Search for the cell housing the specified text and yield its (x, y) center coordinate. 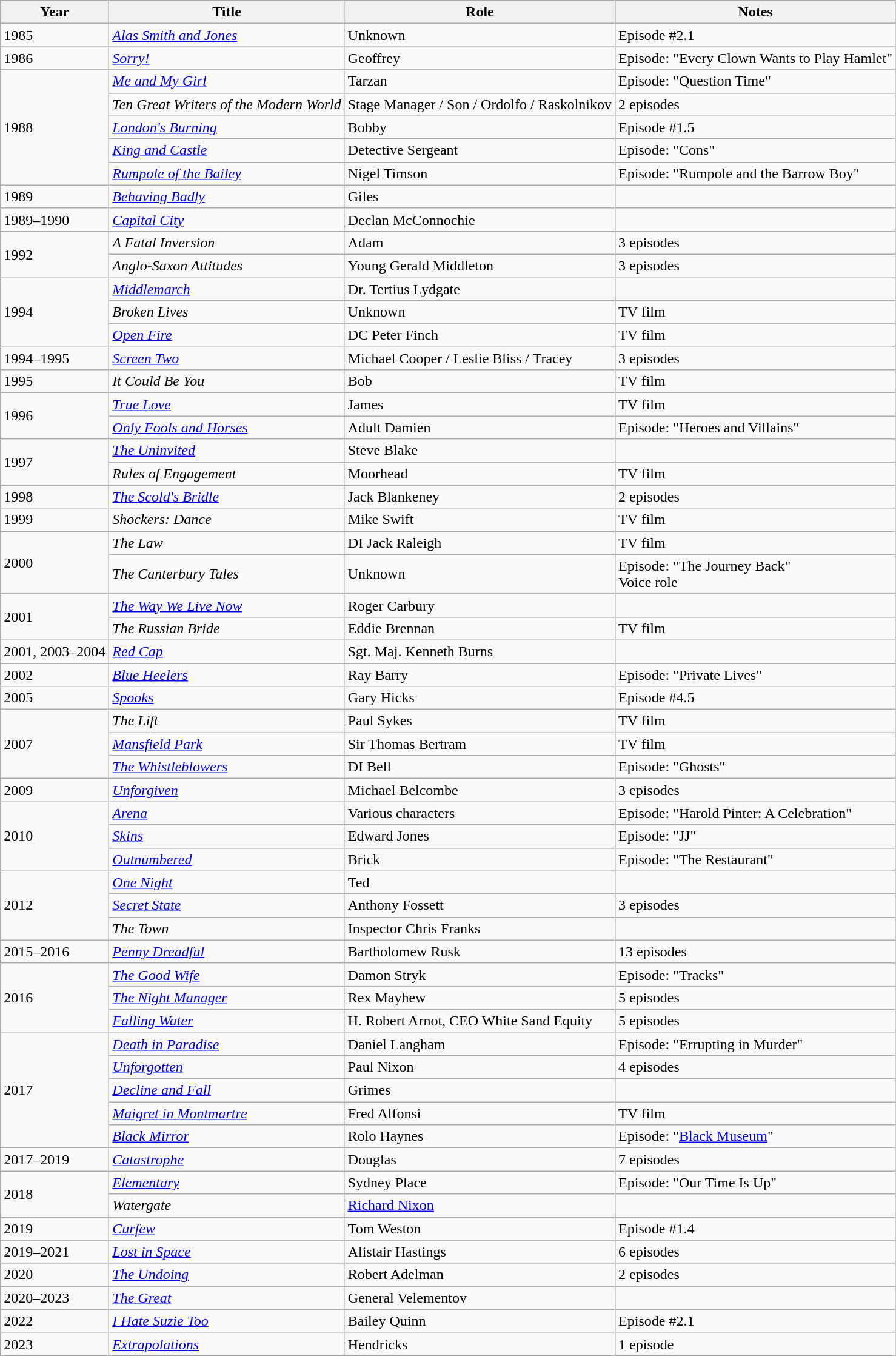
Bobby (480, 127)
2019 (55, 1229)
Title (227, 12)
2018 (55, 1194)
Rumpole of the Bailey (227, 173)
Ten Great Writers of the Modern World (227, 104)
Episode #1.4 (755, 1229)
Bob (480, 381)
Unforgiven (227, 790)
2023 (55, 1344)
Giles (480, 196)
Ted (480, 882)
Gary Hicks (480, 698)
Death in Paradise (227, 1044)
Secret State (227, 905)
Rolo Haynes (480, 1136)
1988 (55, 127)
The Scold's Bridle (227, 497)
1996 (55, 416)
2005 (55, 698)
The Town (227, 928)
Paul Nixon (480, 1067)
Steve Blake (480, 451)
Behaving Badly (227, 196)
1985 (55, 35)
13 episodes (755, 952)
Anglo-Saxon Attitudes (227, 266)
2019–2021 (55, 1252)
Tarzan (480, 81)
Extrapolations (227, 1344)
Episode: "Question Time" (755, 81)
The Way We Live Now (227, 605)
Mike Swift (480, 520)
Nigel Timson (480, 173)
6 episodes (755, 1252)
2002 (55, 675)
2020 (55, 1275)
Detective Sergeant (480, 150)
Richard Nixon (480, 1206)
Lost in Space (227, 1252)
4 episodes (755, 1067)
Me and My Girl (227, 81)
I Hate Suzie Too (227, 1321)
Geoffrey (480, 58)
Brick (480, 859)
Michael Belcombe (480, 790)
Adult Damien (480, 428)
Daniel Langham (480, 1044)
Episode: "Harold Pinter: A Celebration" (755, 813)
Edward Jones (480, 836)
1992 (55, 254)
2001 (55, 617)
Damon Stryk (480, 975)
Episode: "Black Museum" (755, 1136)
2020–2023 (55, 1298)
A Fatal Inversion (227, 243)
The Good Wife (227, 975)
Episode: "The Journey Back"Voice role (755, 574)
DI Jack Raleigh (480, 543)
True Love (227, 404)
2001, 2003–2004 (55, 651)
1997 (55, 462)
2017–2019 (55, 1160)
Douglas (480, 1160)
Notes (755, 12)
Hendricks (480, 1344)
1989–1990 (55, 220)
H. Robert Arnot, CEO White Sand Equity (480, 1021)
1999 (55, 520)
Rex Mayhew (480, 998)
2015–2016 (55, 952)
Curfew (227, 1229)
James (480, 404)
Bailey Quinn (480, 1321)
Penny Dreadful (227, 952)
It Could Be You (227, 381)
Eddie Brennan (480, 628)
Robert Adelman (480, 1275)
Stage Manager / Son / Ordolfo / Raskolnikov (480, 104)
1994–1995 (55, 358)
The Great (227, 1298)
DC Peter Finch (480, 335)
Blue Heelers (227, 675)
Episode: "Ghosts" (755, 767)
Sir Thomas Bertram (480, 744)
2017 (55, 1090)
Sorry! (227, 58)
Capital City (227, 220)
The Whistleblowers (227, 767)
The Lift (227, 721)
King and Castle (227, 150)
General Velementov (480, 1298)
Shockers: Dance (227, 520)
Decline and Fall (227, 1090)
1989 (55, 196)
Declan McConnochie (480, 220)
Moorhead (480, 474)
2007 (55, 744)
Role (480, 12)
Rules of Engagement (227, 474)
Michael Cooper / Leslie Bliss / Tracey (480, 358)
Grimes (480, 1090)
Episode #1.5 (755, 127)
Black Mirror (227, 1136)
Spooks (227, 698)
Anthony Fossett (480, 905)
Roger Carbury (480, 605)
Episode: "Cons" (755, 150)
Tom Weston (480, 1229)
Only Fools and Horses (227, 428)
Episode: "Tracks" (755, 975)
Open Fire (227, 335)
1994 (55, 312)
Episode: "The Restaurant" (755, 859)
1995 (55, 381)
2010 (55, 836)
The Law (227, 543)
Fred Alfonsi (480, 1113)
2022 (55, 1321)
Sydney Place (480, 1183)
The Canterbury Tales (227, 574)
Episode: "Every Clown Wants to Play Hamlet" (755, 58)
1 episode (755, 1344)
Episode: "Private Lives" (755, 675)
Elementary (227, 1183)
Episode: "Our Time Is Up" (755, 1183)
Screen Two (227, 358)
7 episodes (755, 1160)
2016 (55, 998)
Watergate (227, 1206)
The Night Manager (227, 998)
Unforgotten (227, 1067)
Young Gerald Middleton (480, 266)
Maigret in Montmartre (227, 1113)
Catastrophe (227, 1160)
Episode: "Rumpole and the Barrow Boy" (755, 173)
Alas Smith and Jones (227, 35)
Falling Water (227, 1021)
Outnumbered (227, 859)
2000 (55, 563)
Episode: "Errupting in Murder" (755, 1044)
The Undoing (227, 1275)
Episode: "Heroes and Villains" (755, 428)
Year (55, 12)
Episode: "JJ" (755, 836)
Paul Sykes (480, 721)
Middlemarch (227, 289)
Arena (227, 813)
2012 (55, 905)
Mansfield Park (227, 744)
The Uninvited (227, 451)
One Night (227, 882)
1986 (55, 58)
Adam (480, 243)
1998 (55, 497)
Sgt. Maj. Kenneth Burns (480, 651)
Inspector Chris Franks (480, 928)
2009 (55, 790)
Jack Blankeney (480, 497)
DI Bell (480, 767)
Skins (227, 836)
Bartholomew Rusk (480, 952)
Dr. Tertius Lydgate (480, 289)
Episode #4.5 (755, 698)
Red Cap (227, 651)
Ray Barry (480, 675)
Alistair Hastings (480, 1252)
Various characters (480, 813)
Broken Lives (227, 312)
The Russian Bride (227, 628)
London's Burning (227, 127)
